Return the [x, y] coordinate for the center point of the cell that contains the specified text.  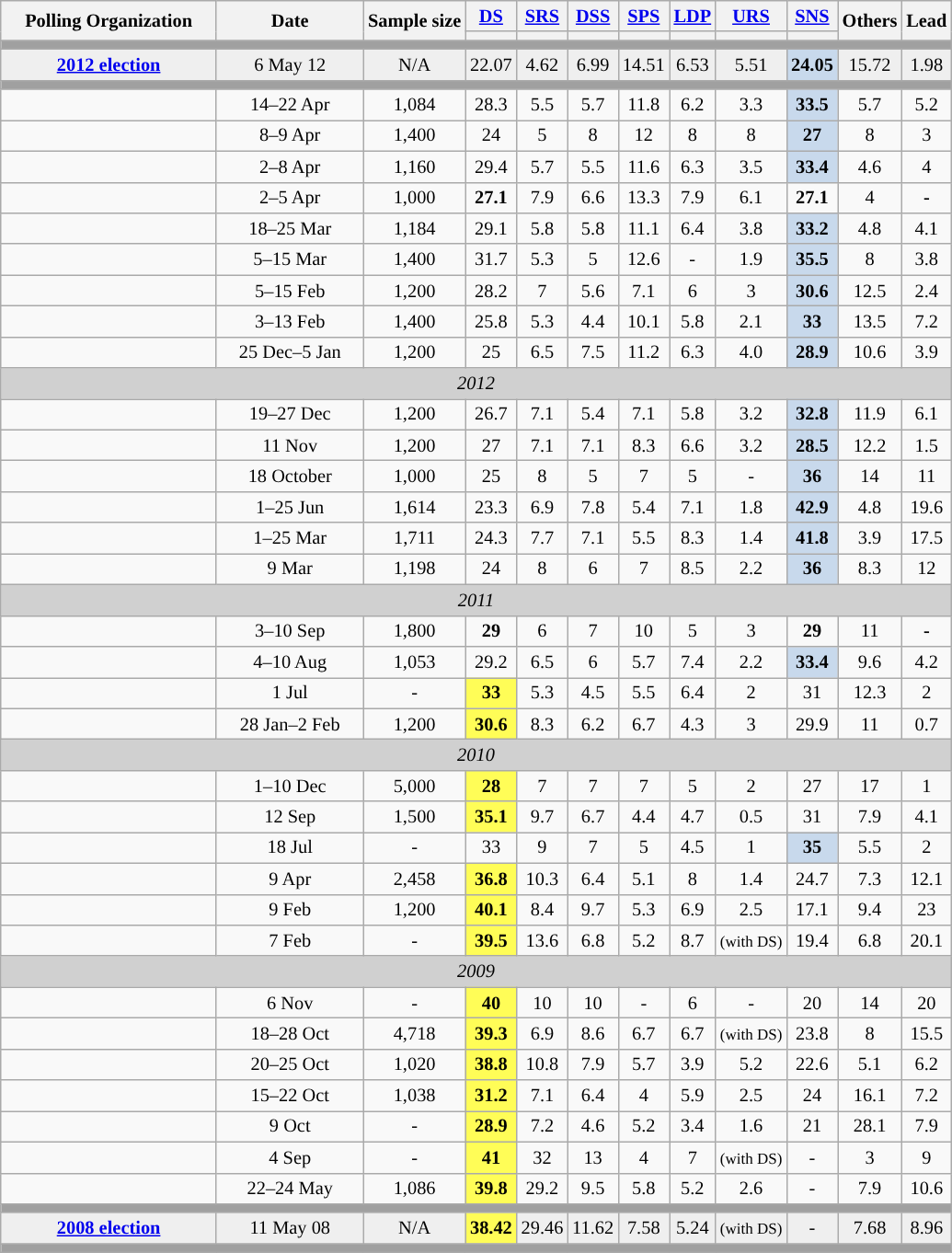
SRS [543, 16]
1 Jul [290, 693]
33.5 [812, 105]
13.5 [870, 321]
7.68 [870, 1228]
18 October [290, 476]
39.3 [491, 1033]
18–28 Oct [290, 1033]
4.7 [693, 817]
2–5 Apr [290, 198]
25 Dec–5 Jan [290, 352]
24.7 [812, 879]
7.8 [592, 507]
2–8 Apr [290, 167]
13.6 [543, 940]
1–10 Dec [290, 786]
13.3 [644, 198]
36.8 [491, 879]
DSS [592, 16]
12.5 [870, 291]
10.8 [543, 1064]
10.3 [543, 879]
9.5 [592, 1189]
23.3 [491, 507]
38.8 [491, 1064]
Others [870, 20]
29.46 [543, 1228]
2012 [476, 384]
2008 election [109, 1228]
1.6 [751, 1126]
11.1 [644, 228]
9.4 [870, 910]
1,084 [414, 105]
1–25 Jun [290, 507]
1,800 [414, 631]
39.5 [491, 940]
28.5 [812, 445]
12.6 [644, 259]
19.6 [926, 507]
7.5 [592, 352]
22.07 [491, 64]
7.7 [543, 538]
12.3 [870, 693]
13 [592, 1157]
22–24 May [290, 1189]
16.1 [870, 1096]
35 [812, 847]
1–25 Mar [290, 538]
20–25 Oct [290, 1064]
41.8 [812, 538]
15–22 Oct [290, 1096]
Sample size [414, 20]
0.5 [751, 817]
35.5 [812, 259]
1.5 [926, 445]
8.6 [592, 1033]
24.05 [812, 64]
31.7 [491, 259]
1,020 [414, 1064]
7 Feb [290, 940]
8.5 [693, 569]
1,086 [414, 1189]
35.1 [491, 817]
Lead [926, 20]
23 [926, 910]
4.3 [693, 724]
8.4 [543, 910]
2012 election [109, 64]
12.2 [870, 445]
28.2 [491, 291]
3–10 Sep [290, 631]
23.8 [812, 1033]
18 Jul [290, 847]
1,053 [414, 661]
11 May 08 [290, 1228]
2.4 [926, 291]
24.3 [491, 538]
6 Nov [290, 1003]
2.1 [751, 321]
11.8 [644, 105]
12 Sep [290, 817]
28 [491, 786]
SNS [812, 16]
9 Mar [290, 569]
DS [491, 16]
1,614 [414, 507]
10.1 [644, 321]
5.24 [693, 1228]
5,000 [414, 786]
SPS [644, 16]
14–22 Apr [290, 105]
38.42 [491, 1228]
32.8 [812, 414]
11.9 [870, 414]
6.99 [592, 64]
1,184 [414, 228]
7.3 [870, 879]
11.2 [644, 352]
4–10 Aug [290, 661]
6.53 [693, 64]
18–25 Mar [290, 228]
9 Feb [290, 910]
7.4 [693, 661]
0.7 [926, 724]
5.6 [592, 291]
11 Nov [290, 445]
4.2 [926, 661]
19.4 [812, 940]
33.2 [812, 228]
5–15 Mar [290, 259]
2.6 [751, 1189]
5–15 Feb [290, 291]
3.3 [751, 105]
LDP [693, 16]
22.6 [812, 1064]
29.1 [491, 228]
4.0 [751, 352]
2010 [476, 754]
4.62 [543, 64]
Polling Organization [109, 20]
21 [812, 1126]
1,160 [414, 167]
15.72 [870, 64]
28.3 [491, 105]
28.1 [870, 1126]
29.9 [812, 724]
17 [870, 786]
17.1 [812, 910]
5.51 [751, 64]
5.9 [693, 1096]
1,500 [414, 817]
26.7 [491, 414]
URS [751, 16]
8.7 [693, 940]
11.6 [644, 167]
8.96 [926, 1228]
14.51 [644, 64]
17.5 [926, 538]
7.58 [644, 1228]
32 [543, 1157]
9.6 [870, 661]
4 Sep [290, 1157]
6 May 12 [290, 64]
2009 [476, 971]
1.8 [751, 507]
Date [290, 20]
39.8 [491, 1189]
9 Apr [290, 879]
41 [491, 1157]
1,711 [414, 538]
3–13 Feb [290, 321]
1.98 [926, 64]
2,458 [414, 879]
1.9 [751, 259]
9 Oct [290, 1126]
3.5 [751, 167]
11.62 [592, 1228]
15.5 [926, 1033]
42.9 [812, 507]
40.1 [491, 910]
25.8 [491, 321]
40 [491, 1003]
19–27 Dec [290, 414]
20.1 [926, 940]
29.4 [491, 167]
12.1 [926, 879]
31.2 [491, 1096]
2011 [476, 600]
3.4 [693, 1126]
1,198 [414, 569]
1,038 [414, 1096]
28 Jan–2 Feb [290, 724]
8–9 Apr [290, 135]
4,718 [414, 1033]
